Locate the cell with the specified text and output its [x, y] center coordinate. 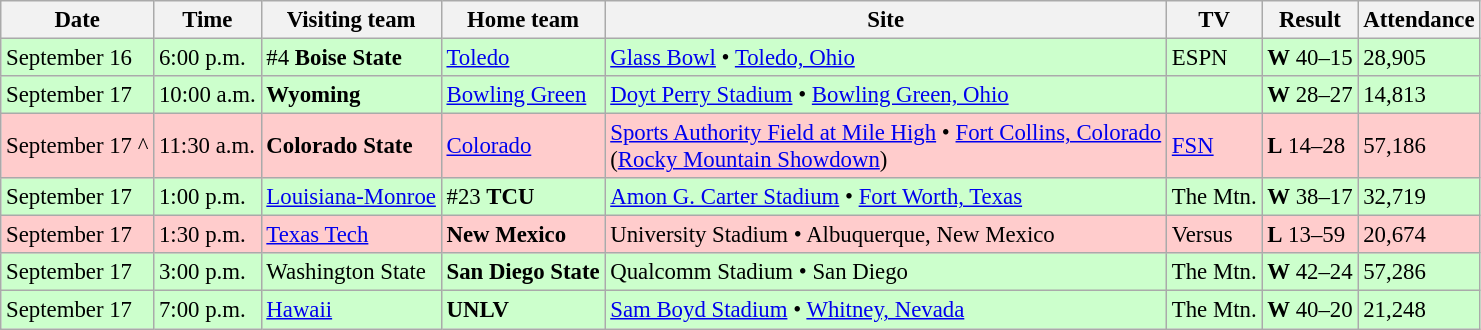
Date [78, 20]
Doyt Perry Stadium • Bowling Green, Ohio [886, 95]
Texas Tech [351, 235]
W 38–17 [1310, 197]
Site [886, 20]
Sports Authority Field at Mile High • Fort Collins, Colorado(Rocky Mountain Showdown) [886, 146]
September 17 ^ [78, 146]
Toledo [523, 58]
Colorado [523, 146]
ESPN [1214, 58]
#4 Boise State [351, 58]
Versus [1214, 235]
Amon G. Carter Stadium • Fort Worth, Texas [886, 197]
Qualcomm Stadium • San Diego [886, 273]
7:00 p.m. [208, 310]
FSN [1214, 146]
W 42–24 [1310, 273]
Glass Bowl • Toledo, Ohio [886, 58]
San Diego State [523, 273]
Result [1310, 20]
1:30 p.m. [208, 235]
57,186 [1419, 146]
September 16 [78, 58]
10:00 a.m. [208, 95]
6:00 p.m. [208, 58]
Time [208, 20]
#23 TCU [523, 197]
L 14–28 [1310, 146]
Colorado State [351, 146]
W 40–20 [1310, 310]
Louisiana-Monroe [351, 197]
Home team [523, 20]
3:00 p.m. [208, 273]
14,813 [1419, 95]
Sam Boyd Stadium • Whitney, Nevada [886, 310]
University Stadium • Albuquerque, New Mexico [886, 235]
57,286 [1419, 273]
New Mexico [523, 235]
1:00 p.m. [208, 197]
UNLV [523, 310]
W 28–27 [1310, 95]
Bowling Green [523, 95]
Hawaii [351, 310]
TV [1214, 20]
Washington State [351, 273]
W 40–15 [1310, 58]
Wyoming [351, 95]
32,719 [1419, 197]
Visiting team [351, 20]
L 13–59 [1310, 235]
11:30 a.m. [208, 146]
20,674 [1419, 235]
28,905 [1419, 58]
21,248 [1419, 310]
Attendance [1419, 20]
